Pinpoint the cell where the given text exists, returning its [x, y] midpoint coordinate. 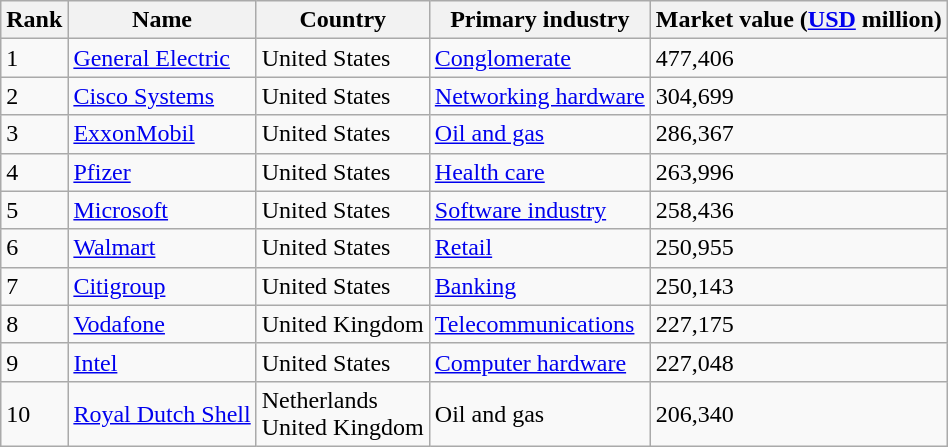
2 [34, 96]
5 [34, 210]
Banking [540, 286]
NetherlandsUnited Kingdom [342, 414]
Networking hardware [540, 96]
Health care [540, 172]
Software industry [540, 210]
6 [34, 248]
Rank [34, 20]
Primary industry [540, 20]
Royal Dutch Shell [162, 414]
206,340 [798, 414]
286,367 [798, 134]
7 [34, 286]
Retail [540, 248]
304,699 [798, 96]
Telecommunications [540, 324]
227,175 [798, 324]
258,436 [798, 210]
Intel [162, 362]
Vodafone [162, 324]
250,955 [798, 248]
4 [34, 172]
Microsoft [162, 210]
General Electric [162, 58]
Cisco Systems [162, 96]
Market value (USD million) [798, 20]
Computer hardware [540, 362]
Name [162, 20]
477,406 [798, 58]
Walmart [162, 248]
United Kingdom [342, 324]
Country [342, 20]
3 [34, 134]
Citigroup [162, 286]
8 [34, 324]
9 [34, 362]
ExxonMobil [162, 134]
1 [34, 58]
Pfizer [162, 172]
10 [34, 414]
250,143 [798, 286]
Conglomerate [540, 58]
227,048 [798, 362]
263,996 [798, 172]
